Return (X, Y) of the center of cell containing provided text 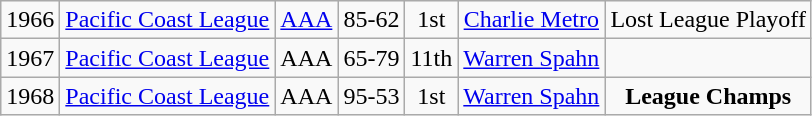
1966 (30, 20)
95-53 (372, 96)
Lost League Playoff (708, 20)
85-62 (372, 20)
Charlie Metro (532, 20)
1967 (30, 58)
65-79 (372, 58)
1968 (30, 96)
League Champs (708, 96)
11th (432, 58)
